Search for the cell housing the specified text and yield its [x, y] center coordinate. 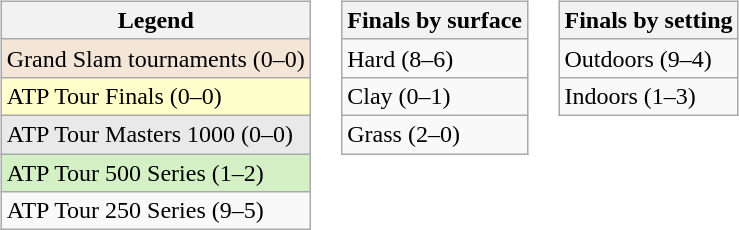
ATP Tour Masters 1000 (0–0) [156, 134]
ATP Tour Finals (0–0) [156, 96]
Legend [156, 20]
Indoors (1–3) [648, 96]
Grand Slam tournaments (0–0) [156, 58]
ATP Tour 500 Series (1–2) [156, 173]
Outdoors (9–4) [648, 58]
Finals by surface [435, 20]
Clay (0–1) [435, 96]
Grass (2–0) [435, 134]
Finals by setting [648, 20]
Hard (8–6) [435, 58]
ATP Tour 250 Series (9–5) [156, 211]
